Determine the (x, y) coordinate at the center of the cell enclosing the given text.  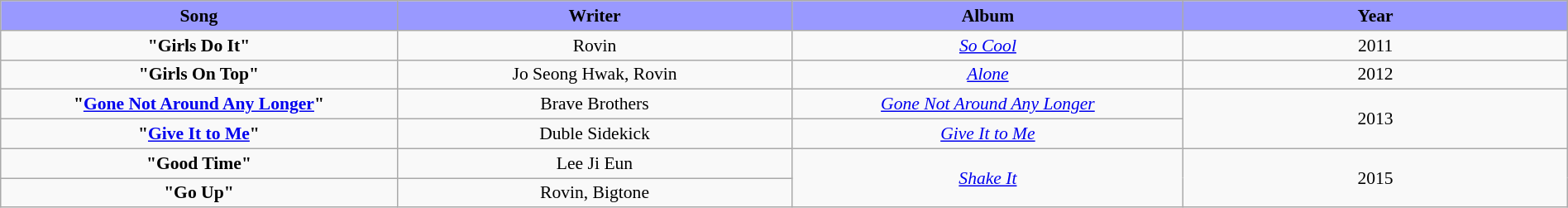
2012 (1375, 75)
Gone Not Around Any Longer (987, 104)
Album (987, 16)
Rovin, Bigtone (595, 192)
2015 (1375, 177)
Rovin (595, 45)
"Girls Do It" (198, 45)
Lee Ji Eun (595, 163)
Song (198, 16)
2013 (1375, 119)
"Good Time" (198, 163)
Brave Brothers (595, 104)
Year (1375, 16)
Give It to Me (987, 133)
Shake It (987, 177)
Jo Seong Hwak, Rovin (595, 75)
2011 (1375, 45)
Duble Sidekick (595, 133)
"Gone Not Around Any Longer" (198, 104)
So Cool (987, 45)
Alone (987, 75)
Writer (595, 16)
"Girls On Top" (198, 75)
"Go Up" (198, 192)
"Give It to Me" (198, 133)
